Return the (x, y) coordinate for the center point of the cell that contains the specified text.  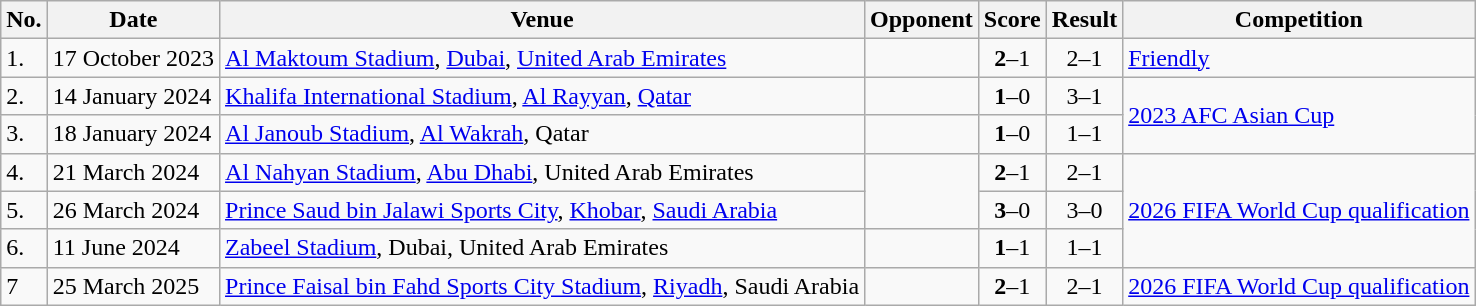
Al Janoub Stadium, Al Wakrah, Qatar (542, 134)
25 March 2025 (133, 286)
Al Nahyan Stadium, Abu Dhabi, United Arab Emirates (542, 172)
14 January 2024 (133, 96)
Score (1012, 20)
26 March 2024 (133, 210)
3–1 (1084, 96)
21 March 2024 (133, 172)
7 (24, 286)
5. (24, 210)
Venue (542, 20)
Prince Faisal bin Fahd Sports City Stadium, Riyadh, Saudi Arabia (542, 286)
Opponent (922, 20)
Al Maktoum Stadium, Dubai, United Arab Emirates (542, 58)
3. (24, 134)
11 June 2024 (133, 248)
17 October 2023 (133, 58)
No. (24, 20)
2023 AFC Asian Cup (1299, 115)
6. (24, 248)
4. (24, 172)
18 January 2024 (133, 134)
Khalifa International Stadium, Al Rayyan, Qatar (542, 96)
Date (133, 20)
Friendly (1299, 58)
1. (24, 58)
Zabeel Stadium, Dubai, United Arab Emirates (542, 248)
Competition (1299, 20)
Result (1084, 20)
2. (24, 96)
Prince Saud bin Jalawi Sports City, Khobar, Saudi Arabia (542, 210)
